Pinpoint the cell where the given text exists, returning its [x, y] midpoint coordinate. 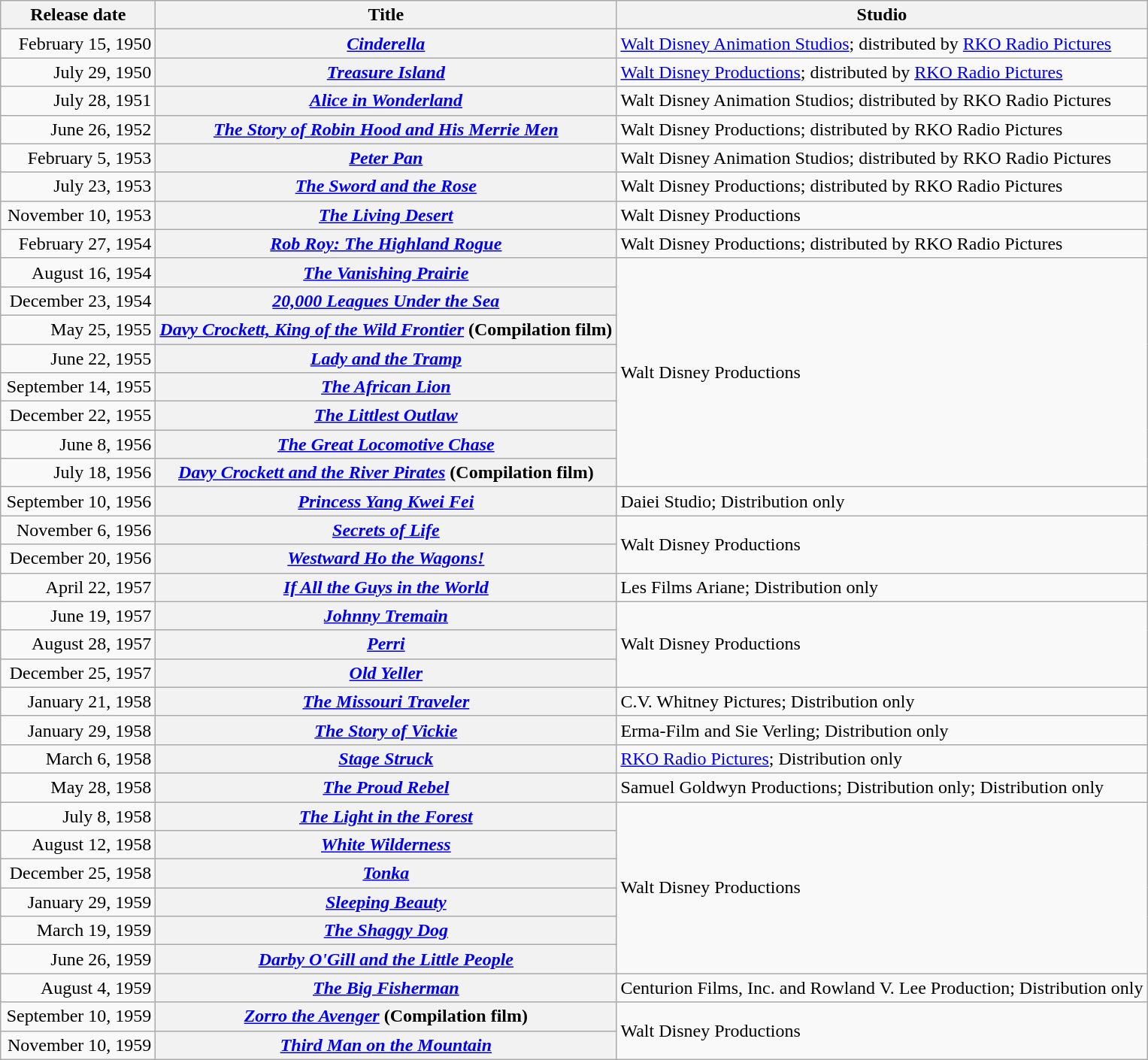
December 20, 1956 [78, 559]
March 6, 1958 [78, 759]
Release date [78, 15]
August 28, 1957 [78, 644]
20,000 Leagues Under the Sea [386, 301]
June 22, 1955 [78, 359]
May 28, 1958 [78, 787]
Alice in Wonderland [386, 101]
The Story of Vickie [386, 730]
Secrets of Life [386, 530]
February 5, 1953 [78, 158]
Westward Ho the Wagons! [386, 559]
Rob Roy: The Highland Rogue [386, 244]
May 25, 1955 [78, 329]
Centurion Films, Inc. and Rowland V. Lee Production; Distribution only [882, 988]
December 25, 1957 [78, 673]
Peter Pan [386, 158]
The Littlest Outlaw [386, 416]
Davy Crockett, King of the Wild Frontier (Compilation film) [386, 329]
The Shaggy Dog [386, 931]
April 22, 1957 [78, 587]
The Great Locomotive Chase [386, 444]
The Light in the Forest [386, 816]
January 29, 1959 [78, 902]
December 23, 1954 [78, 301]
Perri [386, 644]
Treasure Island [386, 72]
Zorro the Avenger (Compilation film) [386, 1016]
March 19, 1959 [78, 931]
Cinderella [386, 44]
Daiei Studio; Distribution only [882, 501]
Lady and the Tramp [386, 359]
February 27, 1954 [78, 244]
June 26, 1959 [78, 959]
Darby O'Gill and the Little People [386, 959]
Erma-Film and Sie Verling; Distribution only [882, 730]
June 26, 1952 [78, 129]
June 19, 1957 [78, 616]
Old Yeller [386, 673]
If All the Guys in the World [386, 587]
Tonka [386, 874]
Stage Struck [386, 759]
The Story of Robin Hood and His Merrie Men [386, 129]
The Missouri Traveler [386, 701]
Samuel Goldwyn Productions; Distribution only; Distribution only [882, 787]
January 21, 1958 [78, 701]
The Big Fisherman [386, 988]
Les Films Ariane; Distribution only [882, 587]
The Living Desert [386, 215]
July 8, 1958 [78, 816]
August 16, 1954 [78, 272]
July 29, 1950 [78, 72]
September 10, 1956 [78, 501]
August 4, 1959 [78, 988]
Title [386, 15]
Princess Yang Kwei Fei [386, 501]
June 8, 1956 [78, 444]
November 10, 1953 [78, 215]
February 15, 1950 [78, 44]
Davy Crockett and the River Pirates (Compilation film) [386, 473]
December 22, 1955 [78, 416]
C.V. Whitney Pictures; Distribution only [882, 701]
Third Man on the Mountain [386, 1045]
RKO Radio Pictures; Distribution only [882, 759]
August 12, 1958 [78, 845]
Studio [882, 15]
December 25, 1958 [78, 874]
September 14, 1955 [78, 387]
Sleeping Beauty [386, 902]
The Sword and the Rose [386, 186]
Johnny Tremain [386, 616]
The Vanishing Prairie [386, 272]
January 29, 1958 [78, 730]
White Wilderness [386, 845]
July 23, 1953 [78, 186]
November 10, 1959 [78, 1045]
July 18, 1956 [78, 473]
The Proud Rebel [386, 787]
September 10, 1959 [78, 1016]
The African Lion [386, 387]
November 6, 1956 [78, 530]
July 28, 1951 [78, 101]
